Provide the (X, Y) coordinate of the cell's center where the given text is located.  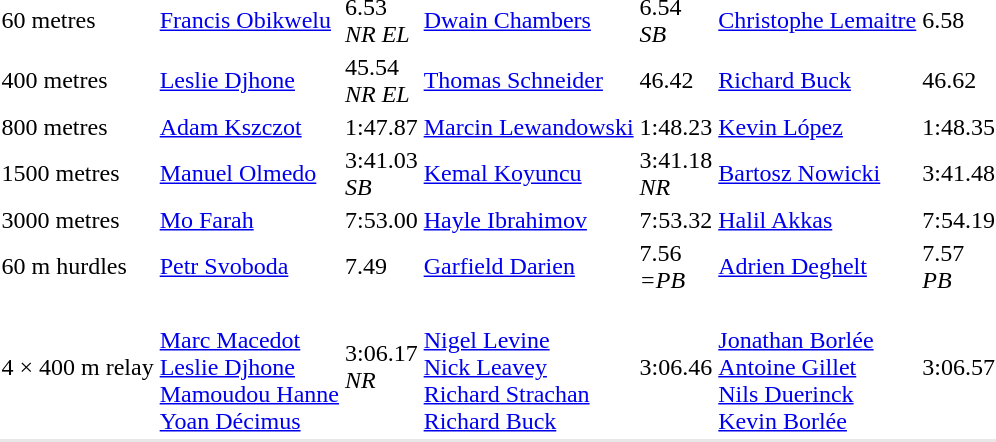
3:41.03SB (381, 174)
Mo Farah (249, 220)
7:53.00 (381, 220)
1500 metres (78, 174)
1:48.23 (676, 127)
60 m hurdles (78, 266)
7:53.32 (676, 220)
Manuel Olmedo (249, 174)
Adrien Deghelt (818, 266)
Hayle Ibrahimov (528, 220)
3000 metres (78, 220)
Thomas Schneider (528, 80)
Bartosz Nowicki (818, 174)
1:47.87 (381, 127)
7.49 (381, 266)
3:41.18NR (676, 174)
Marc MacedotLeslie DjhoneMamoudou HanneYoan Décimus (249, 367)
Nigel LevineNick LeaveyRichard StrachanRichard Buck (528, 367)
Halil Akkas (818, 220)
Petr Svoboda (249, 266)
4 × 400 m relay (78, 367)
7.56=PB (676, 266)
800 metres (78, 127)
46.42 (676, 80)
3:06.17NR (381, 367)
Adam Kszczot (249, 127)
400 metres (78, 80)
Garfield Darien (528, 266)
Richard Buck (818, 80)
Jonathan BorléeAntoine GilletNils DuerinckKevin Borlée (818, 367)
Marcin Lewandowski (528, 127)
Leslie Djhone (249, 80)
45.54NR EL (381, 80)
3:06.46 (676, 367)
Kevin López (818, 127)
Kemal Koyuncu (528, 174)
